Determine the (X, Y) coordinate at the center of the cell enclosing the given text.  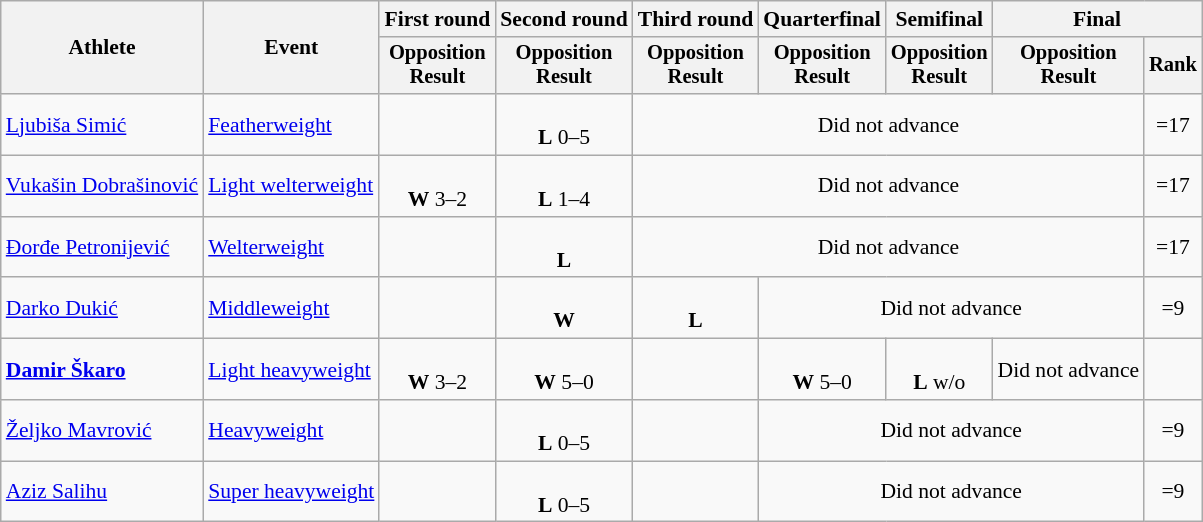
W (564, 308)
Light heavyweight (291, 370)
Darko Dukić (102, 308)
Super heavyweight (291, 492)
Featherweight (291, 124)
Athlete (102, 48)
Heavyweight (291, 430)
Ljubiša Simić (102, 124)
Second round (564, 19)
Final (1098, 19)
Middleweight (291, 308)
Third round (696, 19)
Rank (1173, 66)
Light welterweight (291, 186)
Vukašin Dobrašinović (102, 186)
Damir Škaro (102, 370)
Welterweight (291, 248)
L 1–4 (564, 186)
First round (437, 19)
Đorđe Petronijević (102, 248)
Aziz Salihu (102, 492)
Željko Mavrović (102, 430)
Event (291, 48)
Quarterfinal (822, 19)
L w/o (940, 370)
Semifinal (940, 19)
